Capture the cell that displays the provided text and extract its [x, y] central coordinate. 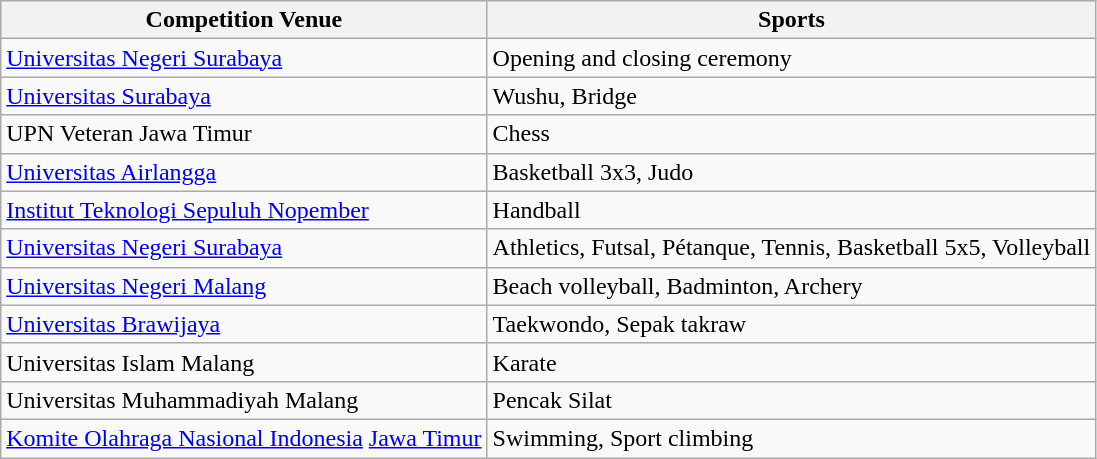
Universitas Islam Malang [244, 362]
Sports [792, 20]
Chess [792, 134]
Wushu, Bridge [792, 96]
Institut Teknologi Sepuluh Nopember [244, 210]
Universitas Airlangga [244, 172]
Athletics, Futsal, Pétanque, Tennis, Basketball 5x5, Volleyball [792, 248]
Universitas Muhammadiyah Malang [244, 400]
Pencak Silat [792, 400]
Karate [792, 362]
Universitas Negeri Malang [244, 286]
Taekwondo, Sepak takraw [792, 324]
Handball [792, 210]
Opening and closing ceremony [792, 58]
Competition Venue [244, 20]
Swimming, Sport climbing [792, 438]
Universitas Brawijaya [244, 324]
Universitas Surabaya [244, 96]
Komite Olahraga Nasional Indonesia Jawa Timur [244, 438]
UPN Veteran Jawa Timur [244, 134]
Basketball 3x3, Judo [792, 172]
Beach volleyball, Badminton, Archery [792, 286]
